Return (x, y) of the center of cell containing provided text 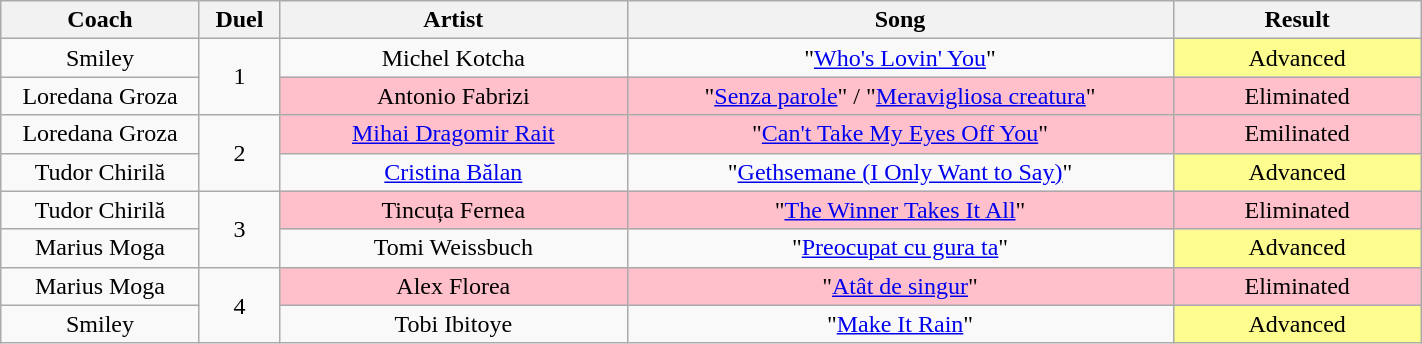
Michel Kotcha (454, 58)
4 (239, 305)
Antonio Fabrizi (454, 96)
Tincuța Fernea (454, 210)
1 (239, 77)
Coach (100, 20)
"The Winner Takes It All" (900, 210)
Duel (239, 20)
"Preocupat cu gura ta" (900, 248)
Emilinated (1297, 134)
Mihai Dragomir Rait (454, 134)
"Can't Take My Eyes Off You" (900, 134)
2 (239, 153)
Result (1297, 20)
Song (900, 20)
"Who's Lovin' You" (900, 58)
Tomi Weissbuch (454, 248)
Cristina Bălan (454, 172)
"Make It Rain" (900, 324)
"Gethsemane (I Only Want to Say)" (900, 172)
Tobi Ibitoye (454, 324)
Artist (454, 20)
3 (239, 229)
"Senza parole" / "Meravigliosa creatura" (900, 96)
"Atât de singur" (900, 286)
Alex Florea (454, 286)
